Return (X, Y) of the center of cell containing provided text 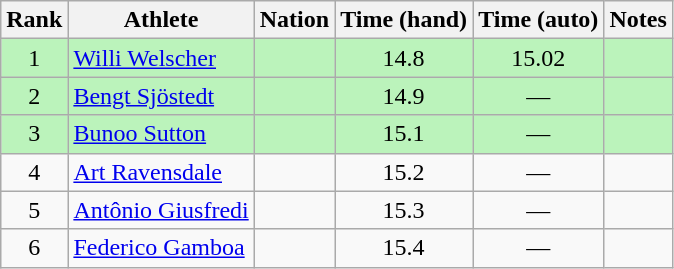
4 (34, 172)
Nation (294, 20)
14.8 (404, 58)
2 (34, 96)
Willi Welscher (161, 58)
Federico Gamboa (161, 248)
15.3 (404, 210)
15.4 (404, 248)
Bengt Sjöstedt (161, 96)
Bunoo Sutton (161, 134)
Time (hand) (404, 20)
Antônio Giusfredi (161, 210)
14.9 (404, 96)
Rank (34, 20)
Athlete (161, 20)
15.02 (538, 58)
15.1 (404, 134)
Art Ravensdale (161, 172)
Time (auto) (538, 20)
3 (34, 134)
5 (34, 210)
6 (34, 248)
Notes (638, 20)
15.2 (404, 172)
1 (34, 58)
